Capture the cell that displays the provided text and extract its [x, y] central coordinate. 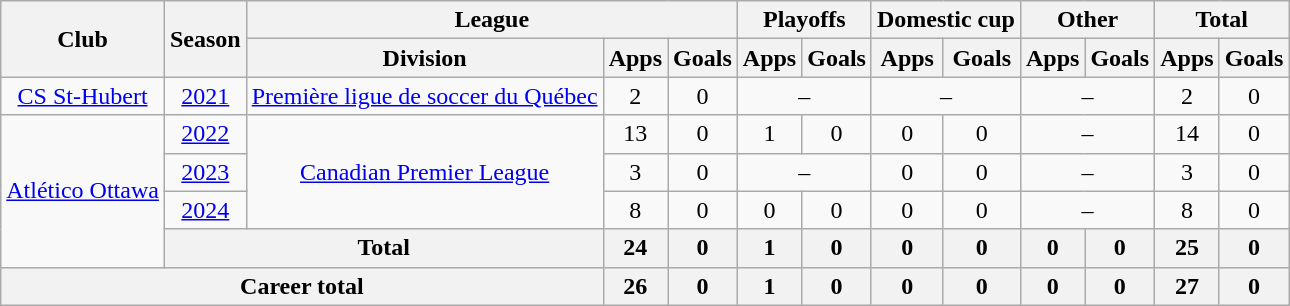
Other [1087, 20]
2024 [205, 210]
24 [635, 248]
2023 [205, 172]
Division [424, 58]
26 [635, 286]
CS St-Hubert [83, 96]
13 [635, 134]
Season [205, 39]
2022 [205, 134]
Career total [302, 286]
Playoffs [804, 20]
Canadian Premier League [424, 172]
League [492, 20]
Domestic cup [946, 20]
Première ligue de soccer du Québec [424, 96]
Atlético Ottawa [83, 191]
Club [83, 39]
27 [1187, 286]
14 [1187, 134]
25 [1187, 248]
2021 [205, 96]
